From the cell containing the given text, extract its center point as [X, Y] coordinate. 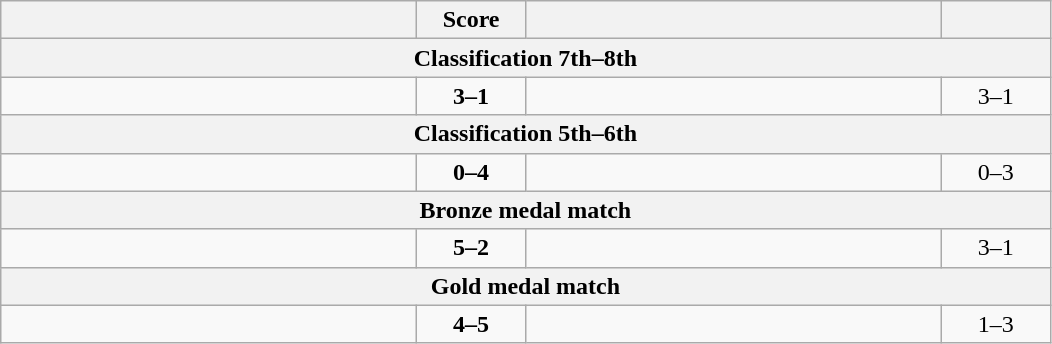
0–4 [472, 172]
0–3 [996, 172]
1–3 [996, 324]
Classification 5th–6th [526, 134]
4–5 [472, 324]
5–2 [472, 248]
Classification 7th–8th [526, 58]
Bronze medal match [526, 210]
Gold medal match [526, 286]
Score [472, 20]
